Determine the [X, Y] coordinate at the center of the cell enclosing the given text.  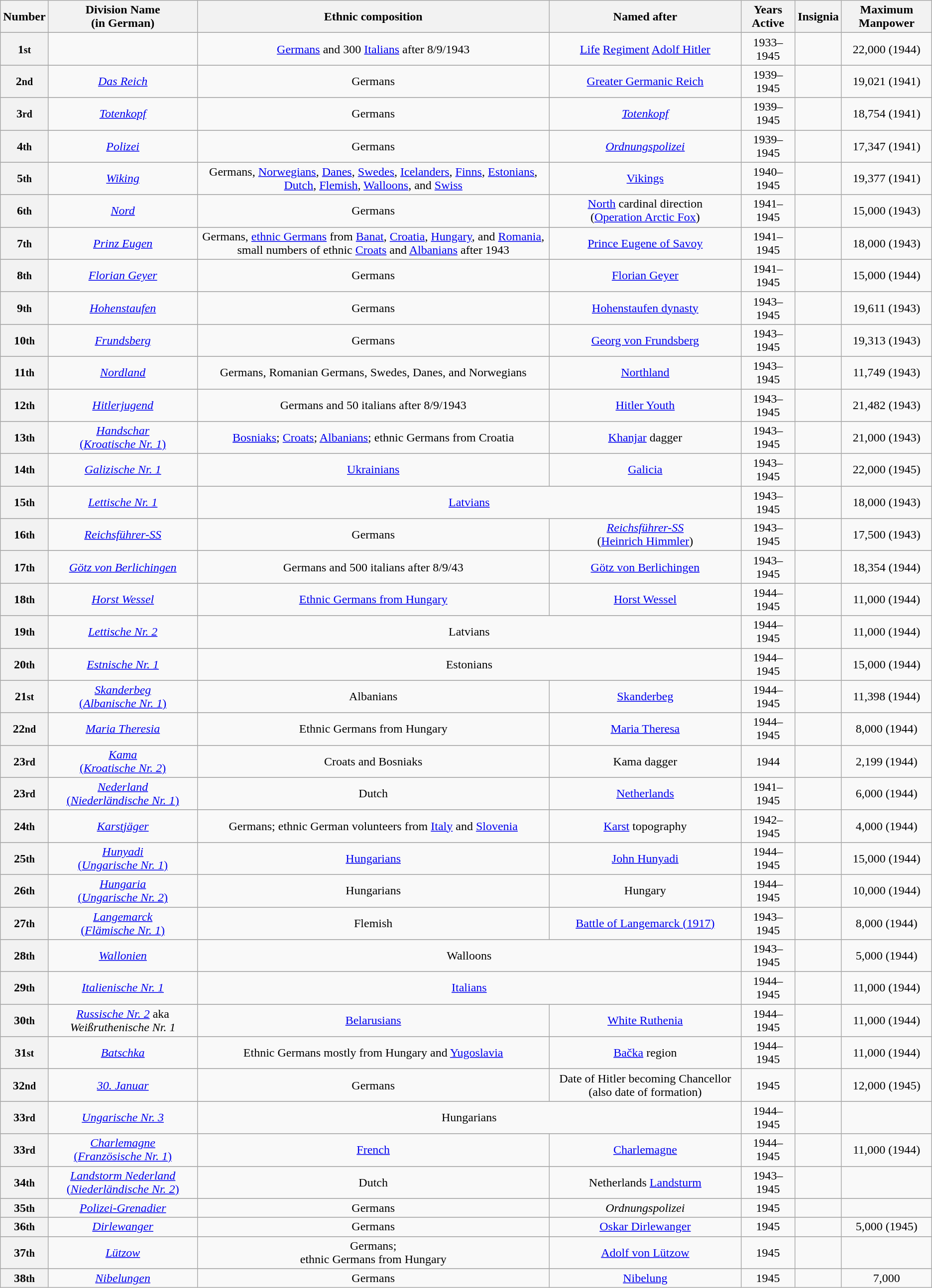
19,611 (1943) [886, 308]
Albanians [373, 697]
32nd [24, 1085]
Russische Nr. 2 aka Weißruthenische Nr. 1 [122, 1020]
Langemarck(Flämische Nr. 1) [122, 923]
Germans, Norwegians, Danes, Swedes, Icelanders, Finns, Estonians, Dutch, Flemish, Walloons, and Swiss [373, 178]
22nd [24, 729]
Hunyadi(Ungarische Nr. 1) [122, 858]
Prinz Eugen [122, 243]
Bačka region [645, 1053]
Flemish [373, 923]
Galizische Nr. 1 [122, 470]
27th [24, 923]
4th [24, 146]
Nibelungen [122, 1278]
French [373, 1150]
11,398 (1944) [886, 697]
Division Name(in German) [122, 17]
17,347 (1941) [886, 146]
Maria Theresia [122, 729]
Germans; ethnic Germans from Hungary [373, 1252]
Adolf von Lützow [645, 1252]
Italians [469, 988]
1942–1945 [768, 826]
11th [24, 372]
Batschka [122, 1053]
6,000 (1944) [886, 793]
Germans and 500 italians after 8/9/43 [373, 567]
19,021 (1941) [886, 82]
12,000 (1945) [886, 1085]
11,749 (1943) [886, 372]
28th [24, 956]
30th [24, 1020]
10,000 (1944) [886, 891]
9th [24, 308]
Wiking [122, 178]
Greater Germanic Reich [645, 82]
Wallonien [122, 956]
Germans; ethnic German volunteers from Italy and Slovenia [373, 826]
Nordland [122, 372]
36th [24, 1227]
Maximum Manpower [886, 17]
Germans and 50 italians after 8/9/1943 [373, 405]
35th [24, 1208]
Skanderbeg(Albanische Nr. 1) [122, 697]
Khanjar dagger [645, 438]
2nd [24, 82]
Lettische Nr. 2 [122, 632]
24th [24, 826]
Polizei [122, 146]
Ungarische Nr. 3 [122, 1118]
Vikings [645, 178]
Handschar(Kroatische Nr. 1) [122, 438]
5th [24, 178]
Nederland(Niederländische Nr. 1) [122, 793]
Germans and 300 Italians after 8/9/1943 [373, 49]
21,000 (1943) [886, 438]
Insignia [818, 17]
5,000 (1945) [886, 1227]
3rd [24, 113]
John Hunyadi [645, 858]
38th [24, 1278]
Italienische Nr. 1 [122, 988]
Nord [122, 211]
Dirlewanger [122, 1227]
Reichsführer-SS [122, 535]
19th [24, 632]
North cardinal direction(Operation Arctic Fox) [645, 211]
22,000 (1944) [886, 49]
Landstorm Nederland(Niederländische Nr. 2) [122, 1182]
30. Januar [122, 1085]
21,482 (1943) [886, 405]
Nibelung [645, 1278]
17th [24, 567]
5,000 (1944) [886, 956]
34th [24, 1182]
1st [24, 49]
Kama dagger [645, 761]
Life Regiment Adolf Hitler [645, 49]
15th [24, 503]
Galicia [645, 470]
Charlemagne(Französische Nr. 1) [122, 1150]
17,500 (1943) [886, 535]
Frundsberg [122, 340]
Maria Theresa [645, 729]
Northland [645, 372]
Lützow [122, 1252]
Karstjäger [122, 826]
Hitlerjugend [122, 405]
Prince Eugene of Savoy [645, 243]
16th [24, 535]
10th [24, 340]
1944 [768, 761]
Kama(Kroatische Nr. 2) [122, 761]
18,754 (1941) [886, 113]
15,000 (1943) [886, 211]
25th [24, 858]
Germans, Romanian Germans, Swedes, Danes, and Norwegians [373, 372]
Ethnic Germans mostly from Hungary and Yugoslavia [373, 1053]
Netherlands [645, 793]
Oskar Dirlewanger [645, 1227]
21st [24, 697]
Hohenstaufen [122, 308]
Charlemagne [645, 1150]
7,000 [886, 1278]
Croats and Bosniaks [373, 761]
7th [24, 243]
Battle of Langemarck (1917) [645, 923]
Estnische Nr. 1 [122, 664]
Ukrainians [373, 470]
Skanderbeg [645, 697]
18th [24, 599]
Hitler Youth [645, 405]
Karst topography [645, 826]
Date of Hitler becoming Chancellor (also date of formation) [645, 1085]
Hohenstaufen dynasty [645, 308]
4,000 (1944) [886, 826]
26th [24, 891]
Number [24, 17]
Years Active [768, 17]
Hungaria(Ungarische Nr. 2) [122, 891]
Netherlands Landsturm [645, 1182]
18,354 (1944) [886, 567]
22,000 (1945) [886, 470]
20th [24, 664]
White Ruthenia [645, 1020]
29th [24, 988]
13th [24, 438]
Ethnic composition [373, 17]
Walloons [469, 956]
Bosniaks; Croats; Albanians; ethnic Germans from Croatia [373, 438]
19,377 (1941) [886, 178]
Belarusians [373, 1020]
Hungary [645, 891]
Reichsführer-SS(Heinrich Himmler) [645, 535]
8th [24, 276]
6th [24, 211]
Named after [645, 17]
2,199 (1944) [886, 761]
Das Reich [122, 82]
Germans, ethnic Germans from Banat, Croatia, Hungary, and Romania, small numbers of ethnic Croats and Albanians after 1943 [373, 243]
19,313 (1943) [886, 340]
31st [24, 1053]
14th [24, 470]
Polizei-Grenadier [122, 1208]
Lettische Nr. 1 [122, 503]
1933–1945 [768, 49]
1940–1945 [768, 178]
Estonians [469, 664]
37th [24, 1252]
Georg von Frundsberg [645, 340]
12th [24, 405]
